Find where the given text appears and provide that cell's center as [x, y] coordinate. 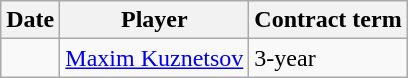
Player [154, 20]
Maxim Kuznetsov [154, 58]
Contract term [328, 20]
3-year [328, 58]
Date [30, 20]
